Provide the [x, y] coordinate of the cell's center where the given text is located.  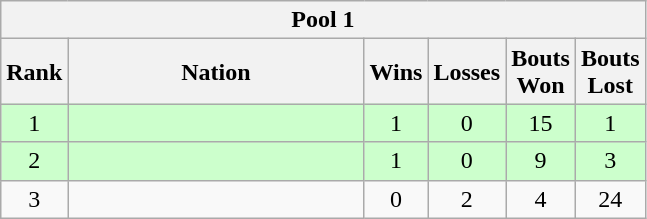
Pool 1 [323, 20]
24 [610, 199]
Rank [34, 72]
Nation [216, 72]
Wins [396, 72]
15 [541, 123]
9 [541, 161]
Bouts Lost [610, 72]
Bouts Won [541, 72]
4 [541, 199]
Losses [467, 72]
